Return the [X, Y] coordinate for the center point of the cell that contains the specified text.  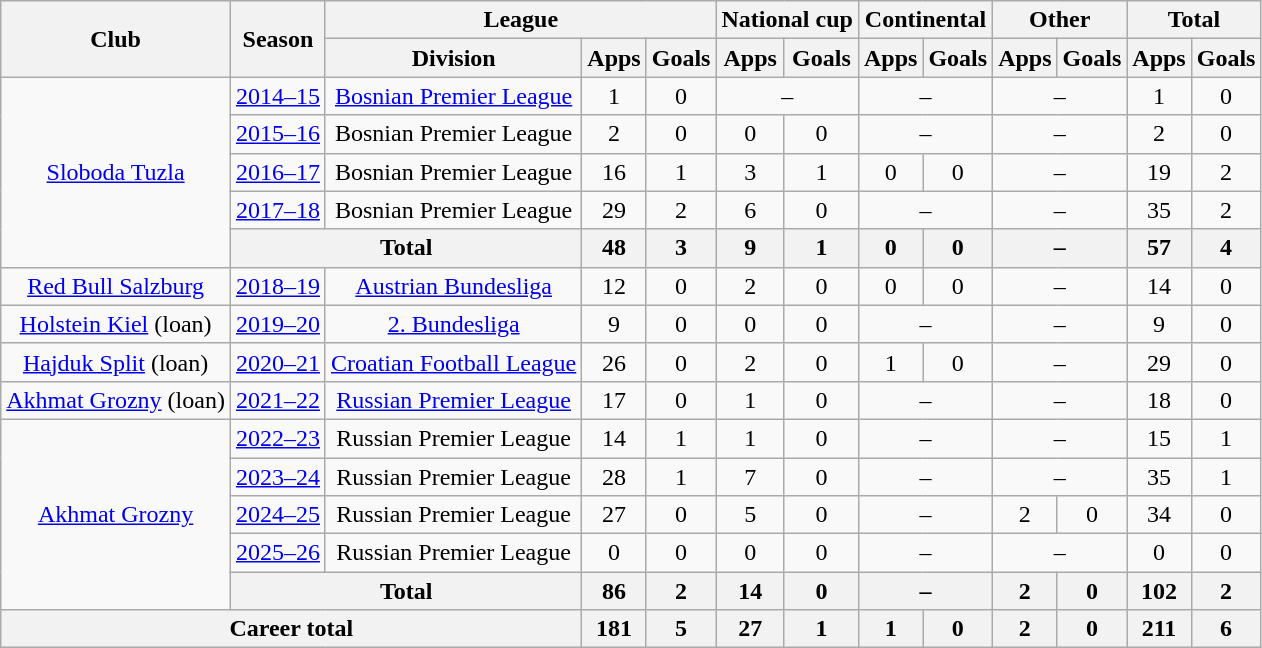
Holstein Kiel (loan) [116, 324]
2020–21 [278, 362]
2. Bundesliga [453, 324]
Akhmat Grozny (loan) [116, 400]
League [520, 20]
12 [614, 286]
17 [614, 400]
26 [614, 362]
2018–19 [278, 286]
Sloboda Tuzla [116, 172]
Division [453, 58]
211 [1159, 629]
2024–25 [278, 515]
2014–15 [278, 96]
2017–18 [278, 210]
2019–20 [278, 324]
7 [750, 477]
15 [1159, 438]
Akhmat Grozny [116, 514]
16 [614, 172]
4 [1226, 248]
2021–22 [278, 400]
Croatian Football League [453, 362]
18 [1159, 400]
Season [278, 39]
Career total [292, 629]
2022–23 [278, 438]
48 [614, 248]
2023–24 [278, 477]
34 [1159, 515]
Club [116, 39]
2015–16 [278, 134]
57 [1159, 248]
181 [614, 629]
Hajduk Split (loan) [116, 362]
Austrian Bundesliga [453, 286]
Other [1060, 20]
28 [614, 477]
86 [614, 591]
2016–17 [278, 172]
Red Bull Salzburg [116, 286]
19 [1159, 172]
National cup [787, 20]
Continental [925, 20]
2025–26 [278, 553]
102 [1159, 591]
